Determine the (X, Y) coordinate at the center of the cell enclosing the given text.  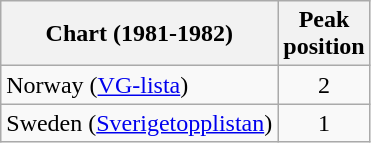
2 (324, 85)
1 (324, 123)
Norway (VG-lista) (140, 85)
Sweden (Sverigetopplistan) (140, 123)
Peakposition (324, 34)
Chart (1981-1982) (140, 34)
